Search for the cell housing the specified text and yield its [x, y] center coordinate. 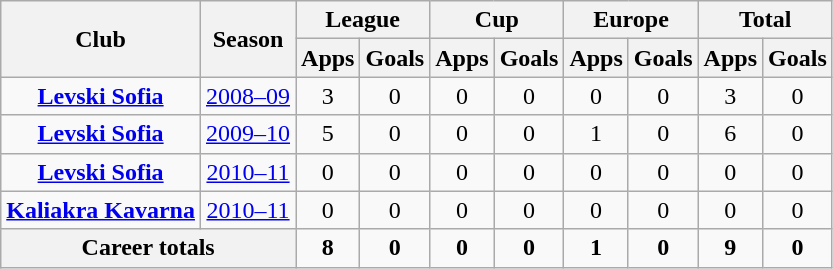
Kaliakra Kavarna [101, 210]
2009–10 [248, 134]
8 [328, 248]
Cup [497, 20]
6 [730, 134]
9 [730, 248]
Career totals [148, 248]
Europe [631, 20]
5 [328, 134]
League [363, 20]
2008–09 [248, 96]
Club [101, 39]
Total [765, 20]
Season [248, 39]
